Identify which cell holds the provided text, then report its (X, Y) central coordinate. 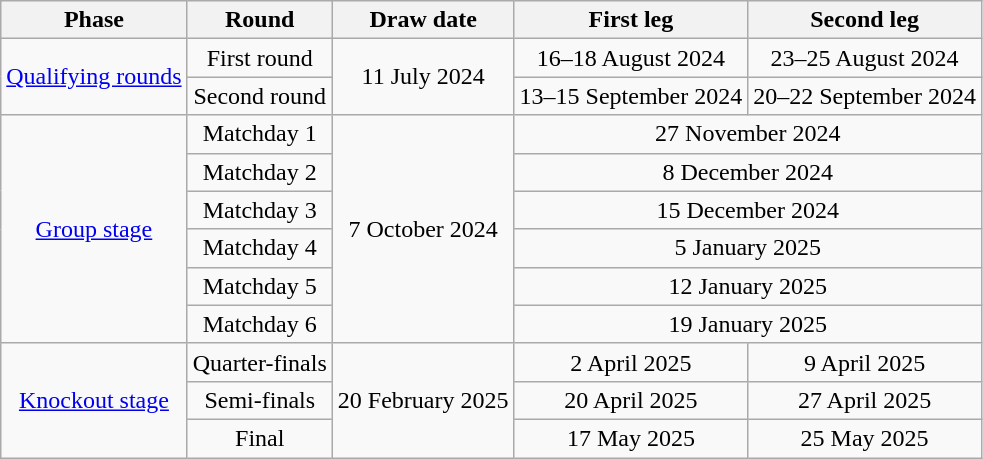
7 October 2024 (423, 229)
11 July 2024 (423, 77)
Quarter-finals (260, 362)
19 January 2025 (748, 324)
20 February 2025 (423, 400)
Second round (260, 96)
20 April 2025 (631, 400)
Round (260, 20)
12 January 2025 (748, 286)
16–18 August 2024 (631, 58)
Draw date (423, 20)
15 December 2024 (748, 210)
27 April 2025 (865, 400)
20–22 September 2024 (865, 96)
First round (260, 58)
First leg (631, 20)
13–15 September 2024 (631, 96)
17 May 2025 (631, 438)
9 April 2025 (865, 362)
27 November 2024 (748, 134)
2 April 2025 (631, 362)
Matchday 5 (260, 286)
Phase (94, 20)
Final (260, 438)
Qualifying rounds (94, 77)
25 May 2025 (865, 438)
Matchday 1 (260, 134)
Semi-finals (260, 400)
Second leg (865, 20)
5 January 2025 (748, 248)
23–25 August 2024 (865, 58)
Matchday 4 (260, 248)
8 December 2024 (748, 172)
Knockout stage (94, 400)
Matchday 3 (260, 210)
Matchday 2 (260, 172)
Group stage (94, 229)
Matchday 6 (260, 324)
